Output the (X, Y) coordinate of the center of the cell containing the given text.  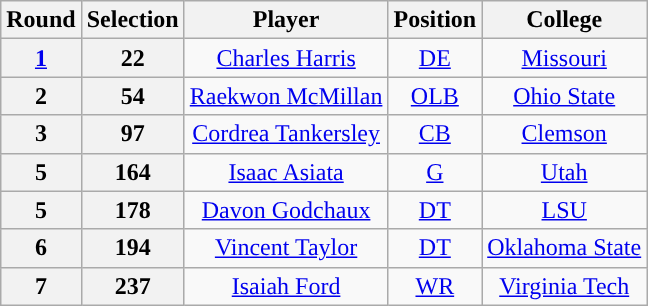
Isaac Asiata (286, 172)
Ohio State (564, 96)
Missouri (564, 58)
LSU (564, 210)
237 (132, 286)
Vincent Taylor (286, 248)
97 (132, 134)
Selection (132, 20)
College (564, 20)
164 (132, 172)
Davon Godchaux (286, 210)
Position (435, 20)
Isaiah Ford (286, 286)
3 (41, 134)
Player (286, 20)
2 (41, 96)
7 (41, 286)
Oklahoma State (564, 248)
CB (435, 134)
194 (132, 248)
Charles Harris (286, 58)
Cordrea Tankersley (286, 134)
G (435, 172)
6 (41, 248)
22 (132, 58)
Raekwon McMillan (286, 96)
WR (435, 286)
Round (41, 20)
OLB (435, 96)
1 (41, 58)
Utah (564, 172)
54 (132, 96)
DE (435, 58)
Virginia Tech (564, 286)
Clemson (564, 134)
178 (132, 210)
